Return the (X, Y) coordinate for the center point of the cell that contains the specified text.  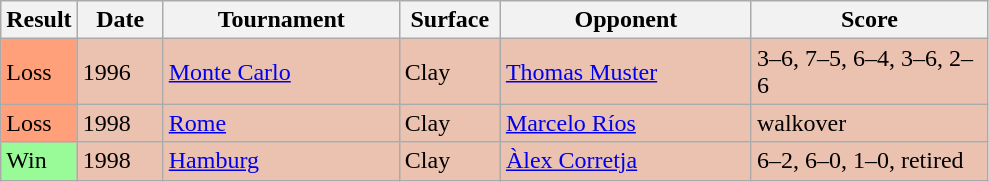
Àlex Corretja (626, 161)
Hamburg (281, 161)
Tournament (281, 20)
Opponent (626, 20)
Win (39, 161)
6–2, 6–0, 1–0, retired (869, 161)
Monte Carlo (281, 72)
Rome (281, 123)
Result (39, 20)
walkover (869, 123)
1996 (120, 72)
3–6, 7–5, 6–4, 3–6, 2–6 (869, 72)
Date (120, 20)
Thomas Muster (626, 72)
Marcelo Ríos (626, 123)
Score (869, 20)
Surface (450, 20)
